Provide the (x, y) coordinate of the cell's center where the given text is located.  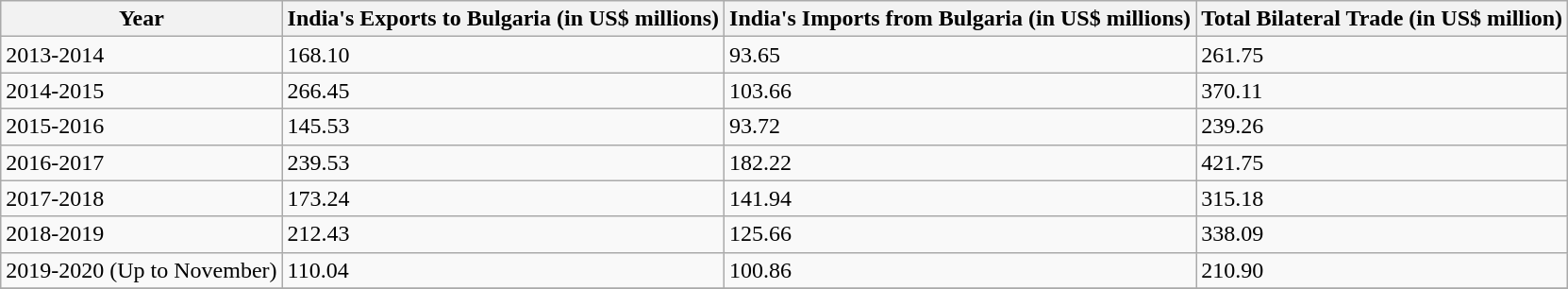
125.66 (960, 234)
103.66 (960, 91)
2014-2015 (142, 91)
2016-2017 (142, 162)
210.90 (1382, 270)
93.65 (960, 55)
2019-2020 (Up to November) (142, 270)
239.53 (503, 162)
145.53 (503, 127)
421.75 (1382, 162)
370.11 (1382, 91)
261.75 (1382, 55)
India's Imports from Bulgaria (in US$ millions) (960, 19)
168.10 (503, 55)
182.22 (960, 162)
93.72 (960, 127)
212.43 (503, 234)
Total Bilateral Trade (in US$ million) (1382, 19)
2013-2014 (142, 55)
110.04 (503, 270)
315.18 (1382, 198)
266.45 (503, 91)
India's Exports to Bulgaria (in US$ millions) (503, 19)
338.09 (1382, 234)
2018-2019 (142, 234)
100.86 (960, 270)
239.26 (1382, 127)
2017-2018 (142, 198)
173.24 (503, 198)
Year (142, 19)
2015-2016 (142, 127)
141.94 (960, 198)
